Pinpoint the cell where the given text exists, returning its [x, y] midpoint coordinate. 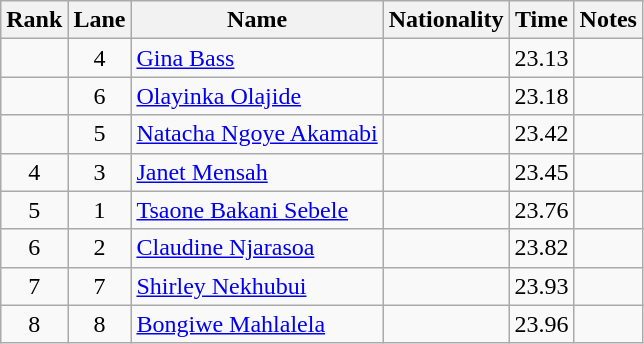
23.96 [542, 324]
23.76 [542, 210]
Olayinka Olajide [257, 96]
Claudine Njarasoa [257, 248]
23.13 [542, 58]
Tsaone Bakani Sebele [257, 210]
Shirley Nekhubui [257, 286]
23.82 [542, 248]
1 [100, 210]
2 [100, 248]
23.93 [542, 286]
Bongiwe Mahlalela [257, 324]
Nationality [446, 20]
Time [542, 20]
23.18 [542, 96]
Lane [100, 20]
Gina Bass [257, 58]
Name [257, 20]
23.45 [542, 172]
3 [100, 172]
Janet Mensah [257, 172]
Notes [608, 20]
Natacha Ngoye Akamabi [257, 134]
23.42 [542, 134]
Rank [34, 20]
